Search for the cell housing the specified text and yield its [X, Y] center coordinate. 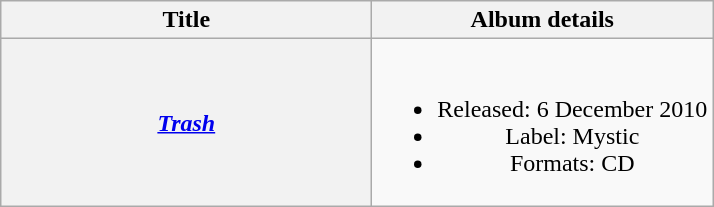
Title [186, 20]
Album details [542, 20]
Released: 6 December 2010Label: MysticFormats: CD [542, 122]
Trash [186, 122]
